Return the (x, y) coordinate for the center point of the cell that contains the specified text.  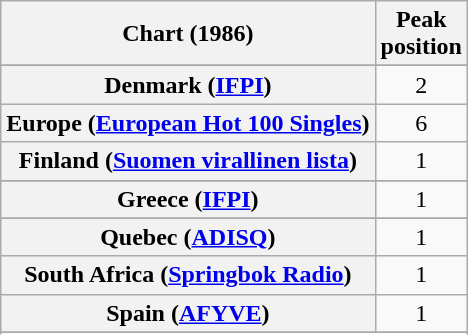
Europe (European Hot 100 Singles) (188, 123)
Spain (AFYVE) (188, 313)
Quebec (ADISQ) (188, 237)
Peakposition (421, 34)
Finland (Suomen virallinen lista) (188, 161)
2 (421, 85)
6 (421, 123)
Greece (IFPI) (188, 199)
Denmark (IFPI) (188, 85)
South Africa (Springbok Radio) (188, 275)
Chart (1986) (188, 34)
